Pinpoint the cell where the given text exists, returning its [x, y] midpoint coordinate. 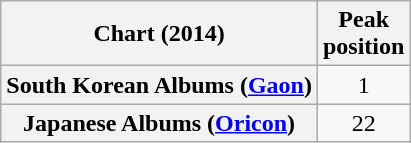
1 [363, 85]
Peakposition [363, 34]
22 [363, 123]
Chart (2014) [160, 34]
South Korean Albums (Gaon) [160, 85]
Japanese Albums (Oricon) [160, 123]
